Locate the cell with the specified text and output its (x, y) center coordinate. 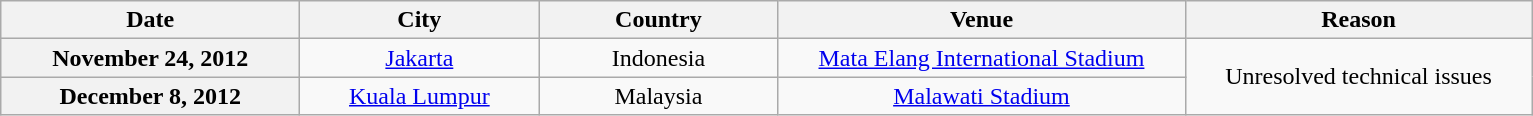
City (420, 20)
December 8, 2012 (150, 96)
Indonesia (658, 58)
Country (658, 20)
Jakarta (420, 58)
Reason (1358, 20)
Date (150, 20)
November 24, 2012 (150, 58)
Malawati Stadium (982, 96)
Venue (982, 20)
Malaysia (658, 96)
Mata Elang International Stadium (982, 58)
Kuala Lumpur (420, 96)
Unresolved technical issues (1358, 77)
